Identify which cell holds the provided text, then report its [X, Y] central coordinate. 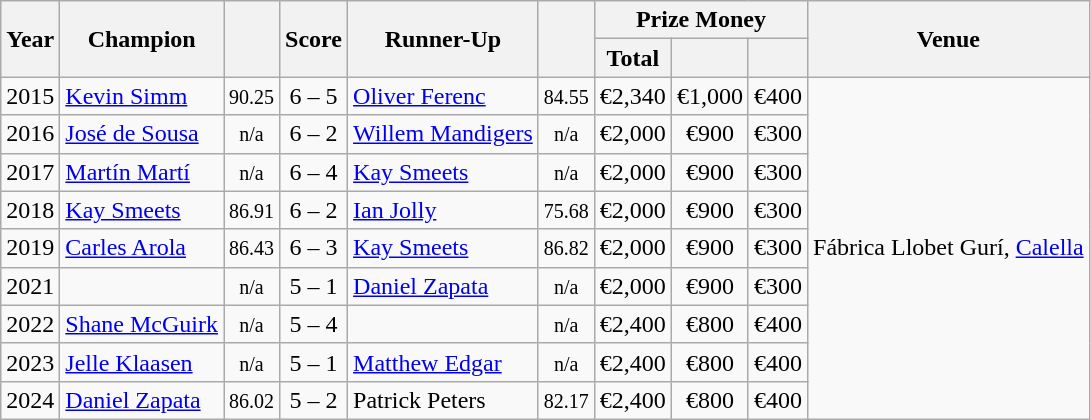
Willem Mandigers [444, 134]
Martín Martí [142, 172]
6 – 4 [314, 172]
75.68 [566, 210]
€2,340 [632, 96]
Carles Arola [142, 248]
Score [314, 39]
Oliver Ferenc [444, 96]
2024 [30, 400]
Kevin Simm [142, 96]
5 – 4 [314, 324]
2021 [30, 286]
2015 [30, 96]
2019 [30, 248]
2017 [30, 172]
Year [30, 39]
84.55 [566, 96]
86.82 [566, 248]
5 – 2 [314, 400]
José de Sousa [142, 134]
Ian Jolly [444, 210]
Patrick Peters [444, 400]
2018 [30, 210]
Fábrica Llobet Gurí, Calella [949, 248]
86.02 [252, 400]
Shane McGuirk [142, 324]
Jelle Klaasen [142, 362]
€1,000 [710, 96]
82.17 [566, 400]
90.25 [252, 96]
86.43 [252, 248]
86.91 [252, 210]
Champion [142, 39]
Total [632, 58]
6 – 3 [314, 248]
Venue [949, 39]
2022 [30, 324]
2016 [30, 134]
Runner-Up [444, 39]
2023 [30, 362]
Prize Money [700, 20]
Matthew Edgar [444, 362]
6 – 5 [314, 96]
